Provide the [X, Y] coordinate of the cell's center where the given text is located.  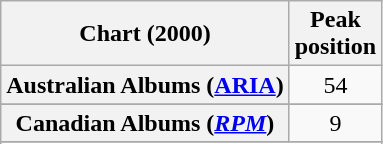
Australian Albums (ARIA) [145, 85]
9 [335, 123]
Chart (2000) [145, 34]
Canadian Albums (RPM) [145, 123]
54 [335, 85]
Peakposition [335, 34]
